Determine the (x, y) coordinate at the center of the cell enclosing the given text.  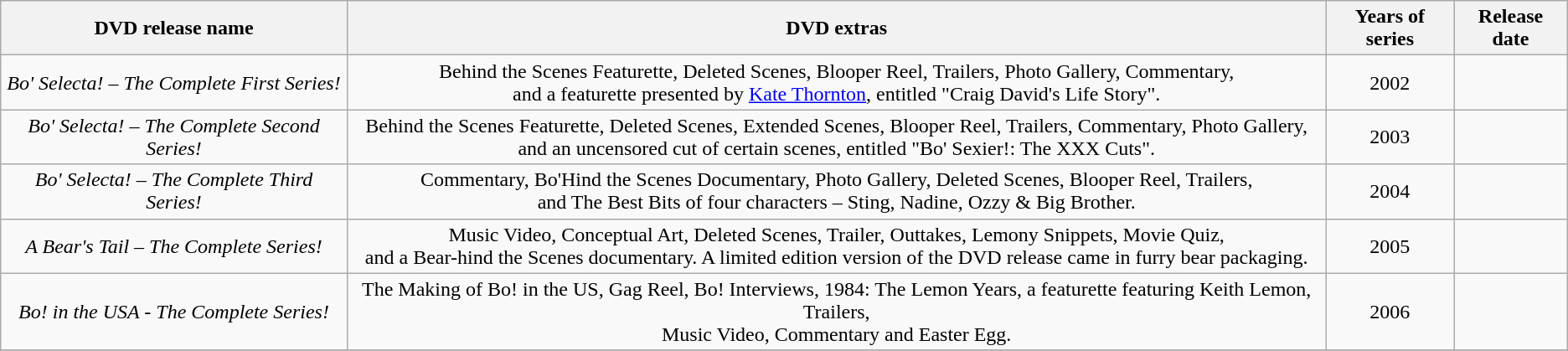
2003 (1390, 137)
A Bear's Tail – The Complete Series! (174, 246)
DVD extras (836, 28)
Years of series (1390, 28)
2004 (1390, 191)
Bo! in the USA - The Complete Series! (174, 312)
Bo' Selecta! – The Complete First Series! (174, 82)
DVD release name (174, 28)
Bo' Selecta! – The Complete Third Series! (174, 191)
Release date (1511, 28)
2006 (1390, 312)
2005 (1390, 246)
Bo' Selecta! – The Complete Second Series! (174, 137)
2002 (1390, 82)
